Determine the (x, y) coordinate at the center of the cell enclosing the given text.  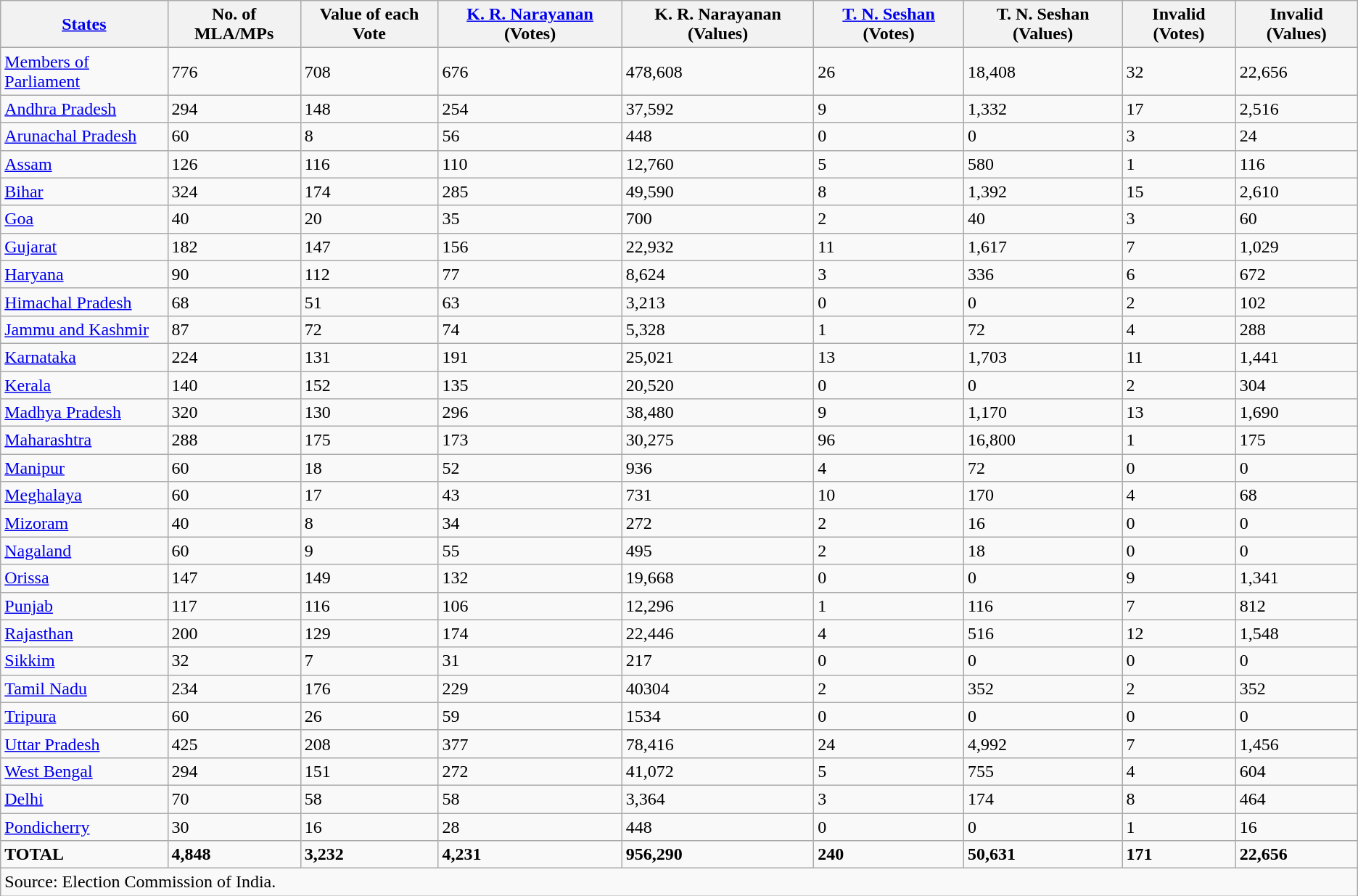
30 (234, 826)
776 (234, 71)
35 (530, 219)
12,760 (718, 164)
516 (1043, 633)
129 (369, 633)
59 (530, 716)
37,592 (718, 109)
Bihar (84, 192)
110 (530, 164)
38,480 (718, 413)
Sikkim (84, 661)
Manipur (84, 468)
74 (530, 329)
TOTAL (84, 855)
755 (1043, 771)
320 (234, 413)
70 (234, 799)
87 (234, 329)
182 (234, 247)
6 (1179, 274)
4,992 (1043, 744)
5,328 (718, 329)
50,631 (1043, 855)
1,332 (1043, 109)
Andhra Pradesh (84, 109)
106 (530, 606)
Delhi (84, 799)
Goa (84, 219)
28 (530, 826)
1,548 (1296, 633)
2,610 (1296, 192)
3,213 (718, 302)
229 (530, 689)
173 (530, 440)
Tripura (84, 716)
Orissa (84, 578)
377 (530, 744)
176 (369, 689)
T. N. Seshan (Votes) (889, 25)
Karnataka (84, 357)
234 (234, 689)
25,021 (718, 357)
812 (1296, 606)
77 (530, 274)
22,446 (718, 633)
1,690 (1296, 413)
Jammu and Kashmir (84, 329)
Maharashtra (84, 440)
4,231 (530, 855)
580 (1043, 164)
171 (1179, 855)
1,617 (1043, 247)
208 (369, 744)
3,232 (369, 855)
304 (1296, 385)
34 (530, 523)
700 (718, 219)
672 (1296, 274)
19,668 (718, 578)
20,520 (718, 385)
132 (530, 578)
No. of MLA/MPs (234, 25)
10 (889, 496)
Invalid (Votes) (1179, 25)
4,848 (234, 855)
731 (718, 496)
Invalid (Values) (1296, 25)
Source: Election Commission of India. (679, 882)
148 (369, 109)
Mizoram (84, 523)
31 (530, 661)
Haryana (84, 274)
2,516 (1296, 109)
Gujarat (84, 247)
41,072 (718, 771)
1534 (718, 716)
49,590 (718, 192)
Rajasthan (84, 633)
55 (530, 551)
3,364 (718, 799)
240 (889, 855)
18,408 (1043, 71)
22,932 (718, 247)
956,290 (718, 855)
936 (718, 468)
52 (530, 468)
51 (369, 302)
Punjab (84, 606)
224 (234, 357)
Kerala (84, 385)
8,624 (718, 274)
Uttar Pradesh (84, 744)
90 (234, 274)
78,416 (718, 744)
16,800 (1043, 440)
15 (1179, 192)
604 (1296, 771)
Pondicherry (84, 826)
1,029 (1296, 247)
1,456 (1296, 744)
156 (530, 247)
200 (234, 633)
495 (718, 551)
Members of Parliament (84, 71)
336 (1043, 274)
285 (530, 192)
464 (1296, 799)
30,275 (718, 440)
151 (369, 771)
1,703 (1043, 357)
102 (1296, 302)
140 (234, 385)
217 (718, 661)
112 (369, 274)
West Bengal (84, 771)
56 (530, 136)
254 (530, 109)
Nagaland (84, 551)
Arunachal Pradesh (84, 136)
131 (369, 357)
States (84, 25)
170 (1043, 496)
K. R. Narayanan (Votes) (530, 25)
43 (530, 496)
191 (530, 357)
K. R. Narayanan (Values) (718, 25)
Himachal Pradesh (84, 302)
130 (369, 413)
Meghalaya (84, 496)
Madhya Pradesh (84, 413)
152 (369, 385)
149 (369, 578)
12,296 (718, 606)
12 (1179, 633)
96 (889, 440)
135 (530, 385)
296 (530, 413)
324 (234, 192)
1,392 (1043, 192)
20 (369, 219)
676 (530, 71)
117 (234, 606)
63 (530, 302)
Assam (84, 164)
1,341 (1296, 578)
T. N. Seshan (Values) (1043, 25)
1,170 (1043, 413)
40304 (718, 689)
Tamil Nadu (84, 689)
478,608 (718, 71)
Value of each Vote (369, 25)
126 (234, 164)
708 (369, 71)
1,441 (1296, 357)
425 (234, 744)
